Detect which cell encompasses the target text, then output its (x, y) center coordinate. 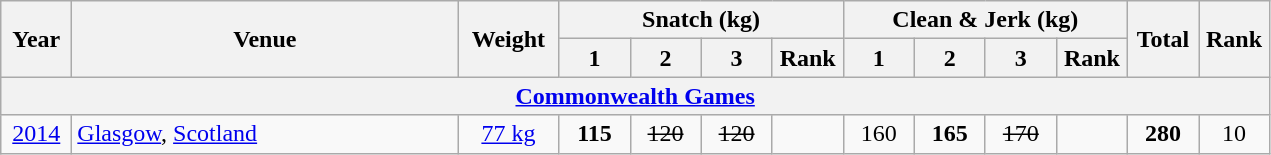
77 kg (508, 134)
2014 (36, 134)
170 (1020, 134)
115 (594, 134)
Clean & Jerk (kg) (985, 20)
160 (878, 134)
Weight (508, 39)
Total (1162, 39)
165 (950, 134)
Year (36, 39)
10 (1234, 134)
Glasgow, Scotland (265, 134)
Snatch (kg) (701, 20)
Venue (265, 39)
Commonwealth Games (636, 96)
280 (1162, 134)
